Locate the cell with the specified text and output its [X, Y] center coordinate. 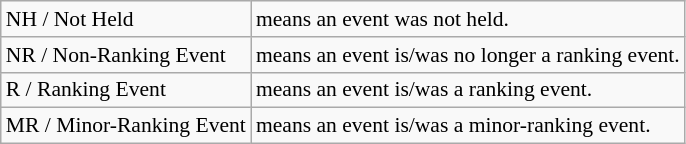
means an event is/was a minor-ranking event. [468, 126]
R / Ranking Event [126, 90]
means an event is/was a ranking event. [468, 90]
means an event is/was no longer a ranking event. [468, 55]
means an event was not held. [468, 19]
NH / Not Held [126, 19]
MR / Minor-Ranking Event [126, 126]
NR / Non-Ranking Event [126, 55]
